Locate the cell with the specified text and output its [X, Y] center coordinate. 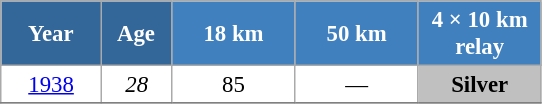
— [356, 85]
Silver [480, 85]
28 [136, 85]
85 [234, 85]
4 × 10 km relay [480, 34]
1938 [52, 85]
18 km [234, 34]
50 km [356, 34]
Year [52, 34]
Age [136, 34]
